Pinpoint the cell where the given text exists, returning its (x, y) midpoint coordinate. 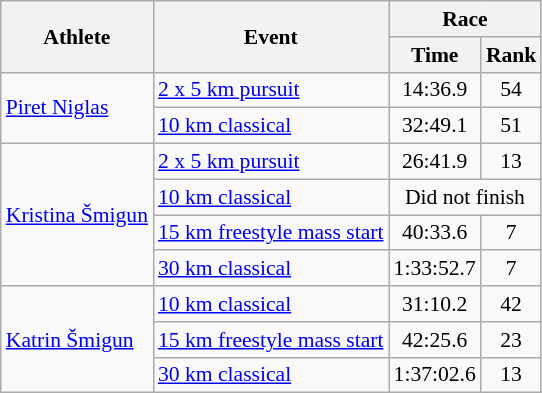
Piret Niglas (77, 108)
40:33.6 (435, 233)
54 (512, 90)
23 (512, 340)
Race (466, 19)
26:41.9 (435, 162)
14:36.9 (435, 90)
Time (435, 55)
32:49.1 (435, 126)
Athlete (77, 36)
1:37:02.6 (435, 375)
1:33:52.7 (435, 269)
Event (271, 36)
Did not finish (466, 197)
Katrin Šmigun (77, 340)
Rank (512, 55)
31:10.2 (435, 304)
42:25.6 (435, 340)
51 (512, 126)
Kristina Šmigun (77, 215)
42 (512, 304)
